Provide the [x, y] coordinate of the cell's center where the given text is located.  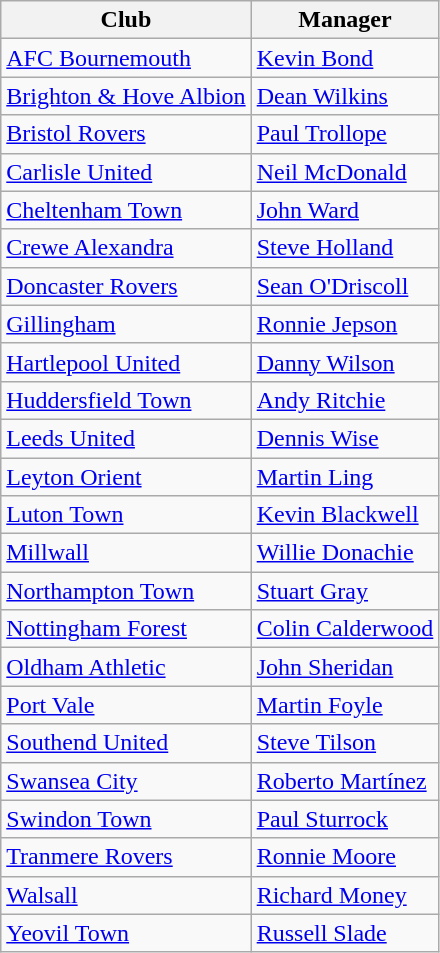
Walsall [126, 895]
Leyton Orient [126, 477]
Yeovil Town [126, 933]
Martin Ling [345, 477]
Kevin Blackwell [345, 515]
Crewe Alexandra [126, 248]
Northampton Town [126, 591]
Bristol Rovers [126, 134]
AFC Bournemouth [126, 58]
Neil McDonald [345, 172]
Leeds United [126, 438]
Martin Foyle [345, 705]
Nottingham Forest [126, 629]
Sean O'Driscoll [345, 286]
Southend United [126, 743]
Ronnie Moore [345, 857]
Ronnie Jepson [345, 324]
Huddersfield Town [126, 400]
Hartlepool United [126, 362]
Oldham Athletic [126, 667]
Paul Trollope [345, 134]
Port Vale [126, 705]
Kevin Bond [345, 58]
Carlisle United [126, 172]
Doncaster Rovers [126, 286]
Stuart Gray [345, 591]
Steve Holland [345, 248]
Swindon Town [126, 819]
Manager [345, 20]
John Ward [345, 210]
Cheltenham Town [126, 210]
Paul Sturrock [345, 819]
Club [126, 20]
John Sheridan [345, 667]
Andy Ritchie [345, 400]
Dennis Wise [345, 438]
Luton Town [126, 515]
Steve Tilson [345, 743]
Roberto Martínez [345, 781]
Willie Donachie [345, 553]
Dean Wilkins [345, 96]
Brighton & Hove Albion [126, 96]
Danny Wilson [345, 362]
Colin Calderwood [345, 629]
Russell Slade [345, 933]
Tranmere Rovers [126, 857]
Millwall [126, 553]
Gillingham [126, 324]
Richard Money [345, 895]
Swansea City [126, 781]
